Capture the cell that displays the provided text and extract its [x, y] central coordinate. 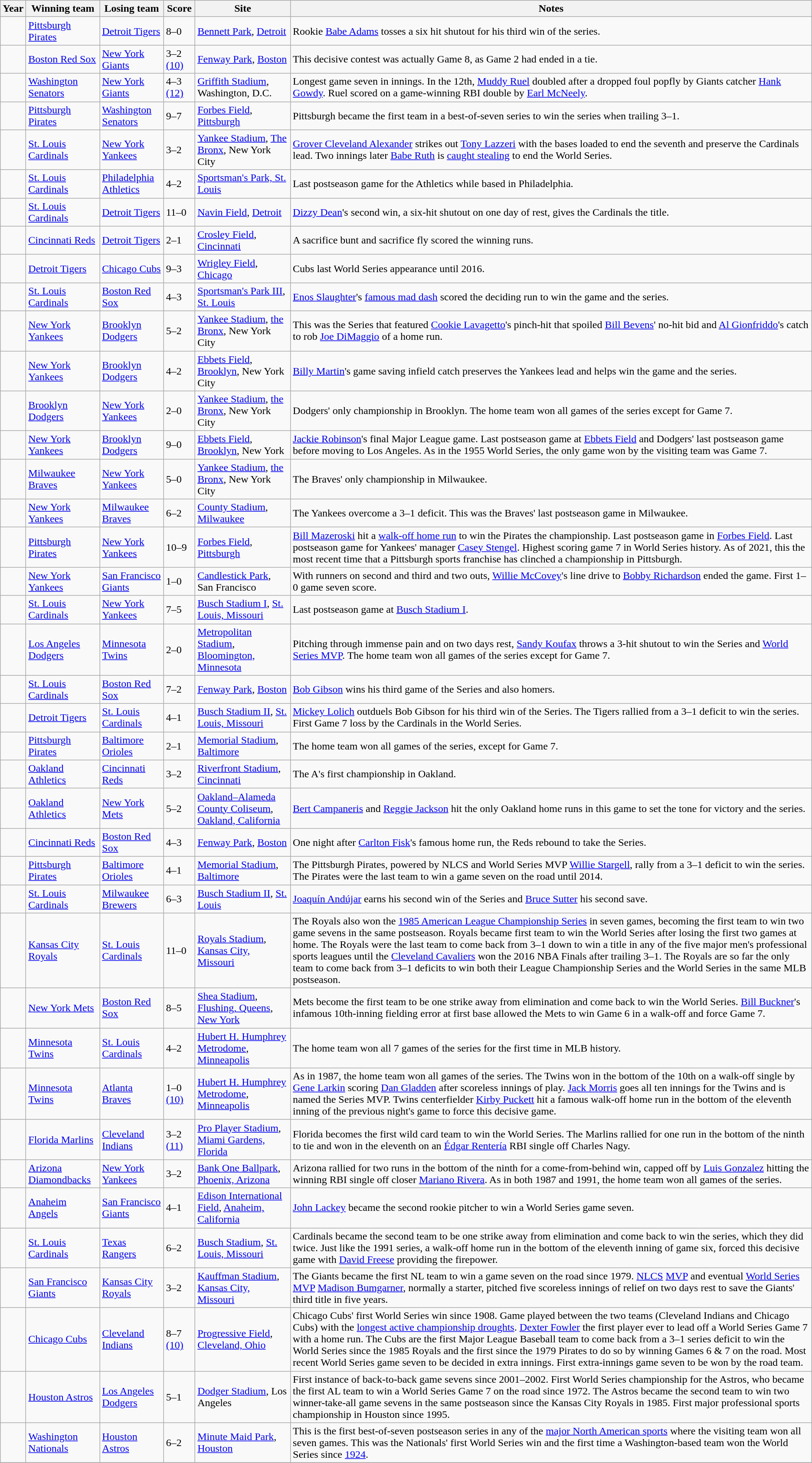
Royals Stadium, Kansas City, Missouri [243, 950]
Cubs last World Series appearance until 2016. [551, 268]
10–9 [179, 547]
Riverfront Stadium, Cincinnati [243, 774]
Enos Slaughter's famous mad dash scored the deciding run to win the game and the series. [551, 297]
Joaquín Andújar earns his second win of the Series and Bruce Sutter his second save. [551, 898]
Last postseason game for the Athletics while based in Philadelphia. [551, 184]
The Braves' only championship in Milwaukee. [551, 479]
9–3 [179, 268]
Year [13, 9]
Ebbets Field, Brooklyn, New York City [243, 371]
Yankee Stadium, The Bronx, New York City [243, 150]
Busch Stadium II, St. Louis, Missouri [243, 718]
Edison International Field, Anaheim, California [243, 1208]
Progressive Field, Cleveland, Ohio [243, 1339]
Bert Campaneris and Reggie Jackson hit the only Oakland home runs in this game to set the tone for victory and the series. [551, 808]
9–0 [179, 445]
Shea Stadium, Flushing, Queens, New York [243, 1008]
Navin Field, Detroit [243, 212]
8–5 [179, 1008]
The home team won all 7 games of the series for the first time in MLB history. [551, 1048]
Rookie Babe Adams tosses a six hit shutout for his third win of the series. [551, 31]
Winning team [63, 9]
7–2 [179, 689]
Dizzy Dean's second win, a six-hit shutout on one day of rest, gives the Cardinals the title. [551, 212]
1–0 (10) [179, 1094]
5–0 [179, 479]
John Lackey became the second rookie pitcher to win a World Series game seven. [551, 1208]
Bank One Ballpark, Phoenix, Arizona [243, 1174]
Anaheim Angels [63, 1208]
Sportsman's Park, St. Louis [243, 184]
Washington Nationals [63, 1443]
Metropolitan Stadium, Bloomington, Minnesota [243, 649]
Sportsman's Park III, St. Louis [243, 297]
Griffith Stadium, Washington, D.C. [243, 88]
Texas Rangers [132, 1248]
Kauffman Stadium, Kansas City, Missouri [243, 1288]
Busch Stadium II, St. Louis [243, 898]
6–3 [179, 898]
Oakland–Alameda County Coliseum, Oakland, California [243, 808]
Notes [551, 9]
Minute Maid Park, Houston [243, 1443]
Last postseason game at Busch Stadium I. [551, 609]
Florida Marlins [63, 1140]
Candlestick Park, San Francisco [243, 582]
The A's first championship in Oakland. [551, 774]
Losing team [132, 9]
Busch Stadium I, St. Louis, Missouri [243, 609]
Crosley Field, Cincinnati [243, 240]
Site [243, 9]
Philadelphia Athletics [132, 184]
Dodger Stadium, Los Angeles [243, 1397]
Bob Gibson wins his third game of the Series and also homers. [551, 689]
Arizona Diamondbacks [63, 1174]
The home team won all games of the series, except for Game 7. [551, 746]
3–2 (11) [179, 1140]
One night after Carlton Fisk's famous home run, the Reds rebound to take the Series. [551, 842]
Billy Martin's game saving infield catch preserves the Yankees lead and helps win the game and the series. [551, 371]
This decisive contest was actually Game 8, as Game 2 had ended in a tie. [551, 59]
8–7 (10) [179, 1339]
9–7 [179, 115]
Ebbets Field, Brooklyn, New York [243, 445]
With runners on second and third and two outs, Willie McCovey's line drive to Bobby Richardson ended the game. First 1–0 game seven score. [551, 582]
County Stadium, Milwaukee [243, 513]
4–3 (12) [179, 88]
Dodgers' only championship in Brooklyn. The home team won all games of the series except for Game 7. [551, 411]
Score [179, 9]
3–2 (10) [179, 59]
The Yankees overcome a 3–1 deficit. This was the Braves' last postseason game in Milwaukee. [551, 513]
5–1 [179, 1397]
8–0 [179, 31]
Busch Stadium, St. Louis, Missouri [243, 1248]
Milwaukee Brewers [132, 898]
7–5 [179, 609]
Bennett Park, Detroit [243, 31]
Wrigley Field, Chicago [243, 268]
Pro Player Stadium, Miami Gardens, Florida [243, 1140]
Atlanta Braves [132, 1094]
Pittsburgh became the first team in a best-of-seven series to win the series when trailing 3–1. [551, 115]
1–0 [179, 582]
A sacrifice bunt and sacrifice fly scored the winning runs. [551, 240]
